Identify which cell holds the provided text, then report its [x, y] central coordinate. 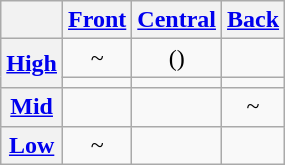
Mid [32, 107]
Low [32, 145]
Front [98, 20]
Back [254, 20]
() [177, 58]
Central [177, 20]
High [32, 64]
